Find where the given text appears and provide that cell's center as [X, Y] coordinate. 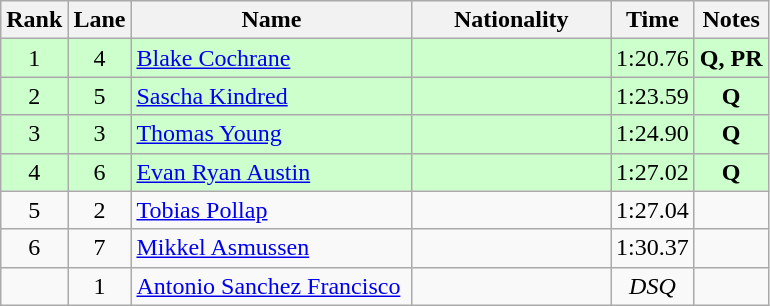
Mikkel Asmussen [272, 248]
DSQ [653, 286]
Lane [100, 20]
Nationality [512, 20]
Time [653, 20]
Antonio Sanchez Francisco [272, 286]
1:20.76 [653, 58]
1:27.04 [653, 210]
1:24.90 [653, 134]
1:27.02 [653, 172]
Name [272, 20]
1:23.59 [653, 96]
Sascha Kindred [272, 96]
1:30.37 [653, 248]
Tobias Pollap [272, 210]
Q, PR [731, 58]
Blake Cochrane [272, 58]
7 [100, 248]
Rank [34, 20]
Thomas Young [272, 134]
Notes [731, 20]
Evan Ryan Austin [272, 172]
